From the cell containing the given text, extract its center point as [x, y] coordinate. 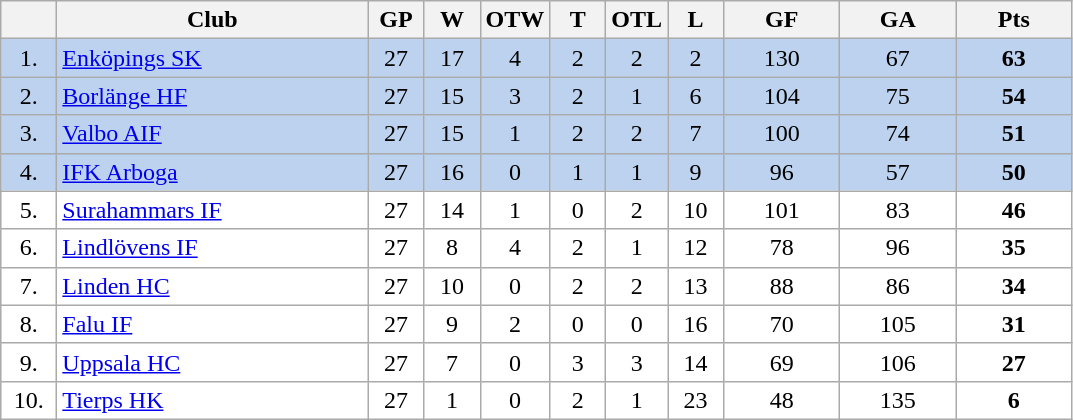
4. [29, 172]
W [452, 20]
74 [898, 134]
Falu IF [212, 324]
34 [1014, 286]
50 [1014, 172]
5. [29, 210]
2. [29, 96]
Enköpings SK [212, 58]
70 [782, 324]
54 [1014, 96]
105 [898, 324]
51 [1014, 134]
1. [29, 58]
23 [696, 400]
10. [29, 400]
T [578, 20]
63 [1014, 58]
GP [396, 20]
135 [898, 400]
Club [212, 20]
GF [782, 20]
9. [29, 362]
Uppsala HC [212, 362]
130 [782, 58]
Lindlövens IF [212, 248]
101 [782, 210]
Surahammars IF [212, 210]
OTL [637, 20]
88 [782, 286]
86 [898, 286]
48 [782, 400]
17 [452, 58]
104 [782, 96]
46 [1014, 210]
GA [898, 20]
Valbo AIF [212, 134]
13 [696, 286]
Borlänge HF [212, 96]
12 [696, 248]
OTW [515, 20]
75 [898, 96]
106 [898, 362]
Tierps HK [212, 400]
83 [898, 210]
3. [29, 134]
Linden HC [212, 286]
8. [29, 324]
100 [782, 134]
Pts [1014, 20]
57 [898, 172]
L [696, 20]
7. [29, 286]
35 [1014, 248]
69 [782, 362]
31 [1014, 324]
67 [898, 58]
8 [452, 248]
IFK Arboga [212, 172]
78 [782, 248]
6. [29, 248]
